For the text-containing cell, return its midpoint in (x, y) coordinate format. 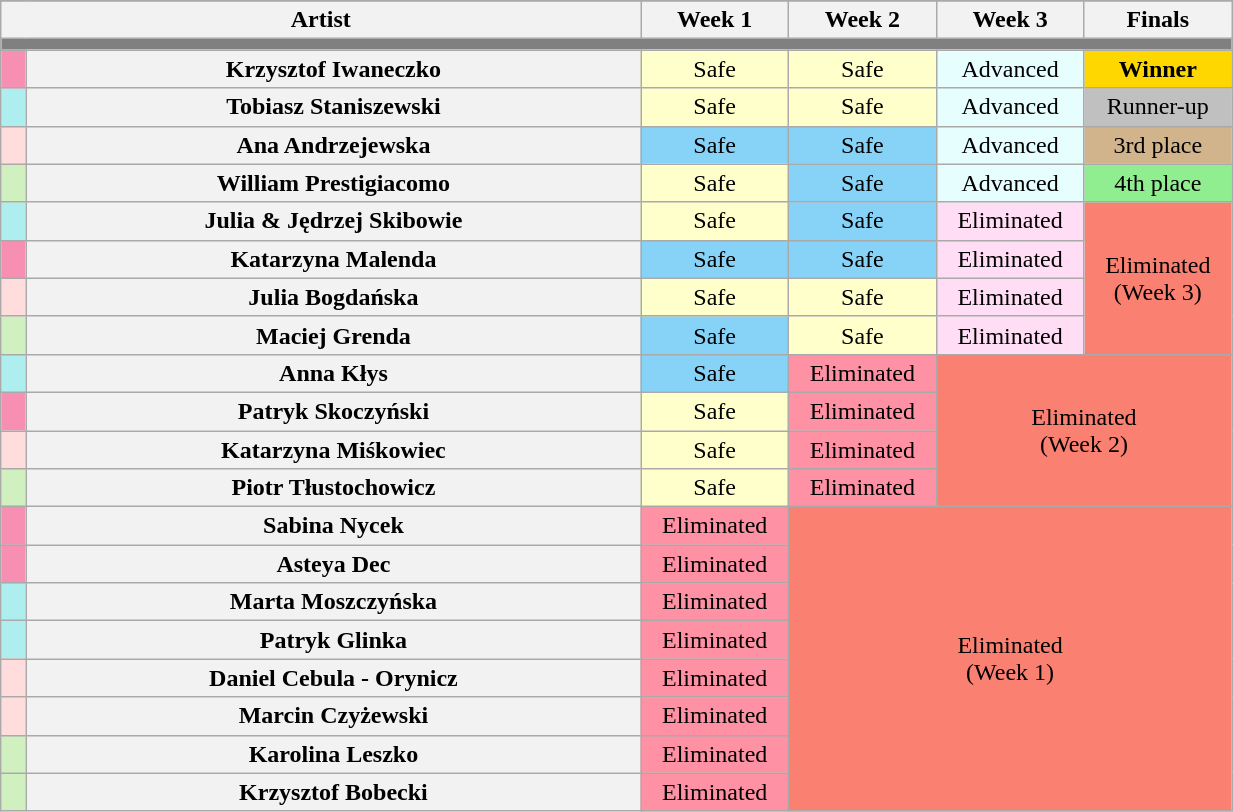
Karolina Leszko (334, 754)
Artist (321, 20)
Finals (1158, 20)
Marcin Czyżewski (334, 716)
Maciej Grenda (334, 335)
Piotr Tłustochowicz (334, 488)
Winner (1158, 69)
Katarzyna Malenda (334, 259)
Eliminated(Week 1) (1010, 659)
Julia & Jędrzej Skibowie (334, 221)
Week 1 (715, 20)
Katarzyna Miśkowiec (334, 449)
4th place (1158, 183)
Week 2 (863, 20)
3rd place (1158, 145)
Patryk Skoczyński (334, 411)
Krzysztof Bobecki (334, 792)
Eliminated(Week 2) (1084, 430)
Krzysztof Iwaneczko (334, 69)
Marta Moszczyńska (334, 602)
Daniel Cebula - Orynicz (334, 678)
Patryk Glinka (334, 640)
William Prestigiacomo (334, 183)
Julia Bogdańska (334, 297)
Tobiasz Staniszewski (334, 107)
Eliminated(Week 3) (1158, 278)
Ana Andrzejewska (334, 145)
Runner-up (1158, 107)
Week 3 (1010, 20)
Asteya Dec (334, 564)
Sabina Nycek (334, 526)
Anna Kłys (334, 373)
